Scan for the cell matching the given text and deliver its (X, Y) coordinate at center. 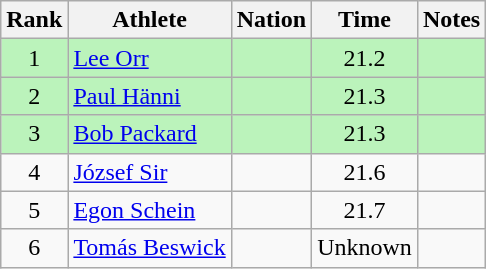
3 (34, 134)
6 (34, 248)
Tomás Beswick (150, 248)
Egon Schein (150, 210)
Time (365, 20)
József Sir (150, 172)
21.2 (365, 58)
21.6 (365, 172)
4 (34, 172)
21.7 (365, 210)
Athlete (150, 20)
1 (34, 58)
Unknown (365, 248)
Notes (451, 20)
Nation (271, 20)
Rank (34, 20)
Bob Packard (150, 134)
2 (34, 96)
5 (34, 210)
Lee Orr (150, 58)
Paul Hänni (150, 96)
